Determine the [x, y] coordinate at the center of the cell enclosing the given text.  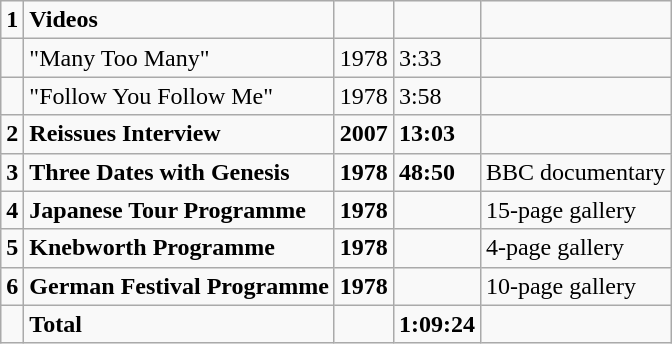
Videos [180, 20]
German Festival Programme [180, 286]
5 [12, 248]
3 [12, 172]
Three Dates with Genesis [180, 172]
3:58 [436, 96]
Total [180, 324]
BBC documentary [575, 172]
2007 [364, 134]
Reissues Interview [180, 134]
"Many Too Many" [180, 58]
10-page gallery [575, 286]
Knebworth Programme [180, 248]
1 [12, 20]
15-page gallery [575, 210]
4-page gallery [575, 248]
3:33 [436, 58]
48:50 [436, 172]
13:03 [436, 134]
"Follow You Follow Me" [180, 96]
1:09:24 [436, 324]
2 [12, 134]
Japanese Tour Programme [180, 210]
6 [12, 286]
4 [12, 210]
